Search for the cell housing the specified text and yield its [x, y] center coordinate. 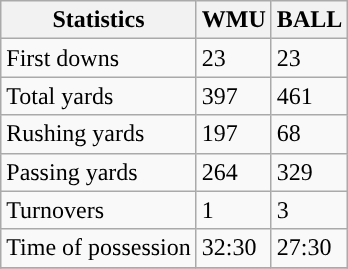
1 [234, 210]
First downs [99, 58]
WMU [234, 20]
BALL [309, 20]
264 [234, 172]
Passing yards [99, 172]
68 [309, 134]
32:30 [234, 248]
Statistics [99, 20]
Total yards [99, 96]
Turnovers [99, 210]
397 [234, 96]
461 [309, 96]
27:30 [309, 248]
Time of possession [99, 248]
3 [309, 210]
Rushing yards [99, 134]
197 [234, 134]
329 [309, 172]
